Detect which cell encompasses the target text, then output its [x, y] center coordinate. 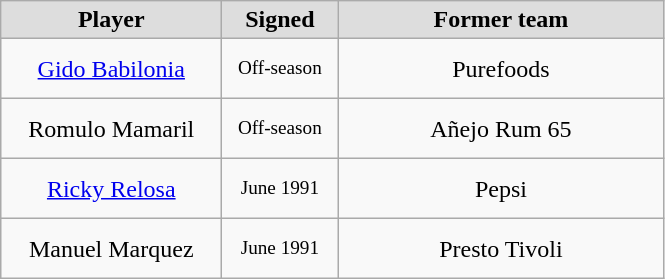
Presto Tivoli [501, 249]
Manuel Marquez [112, 249]
Ricky Relosa [112, 189]
Player [112, 20]
Signed [280, 20]
Añejo Rum 65 [501, 129]
Romulo Mamaril [112, 129]
Former team [501, 20]
Gido Babilonia [112, 69]
Purefoods [501, 69]
Pepsi [501, 189]
